Scan for the cell matching the given text and deliver its (X, Y) coordinate at center. 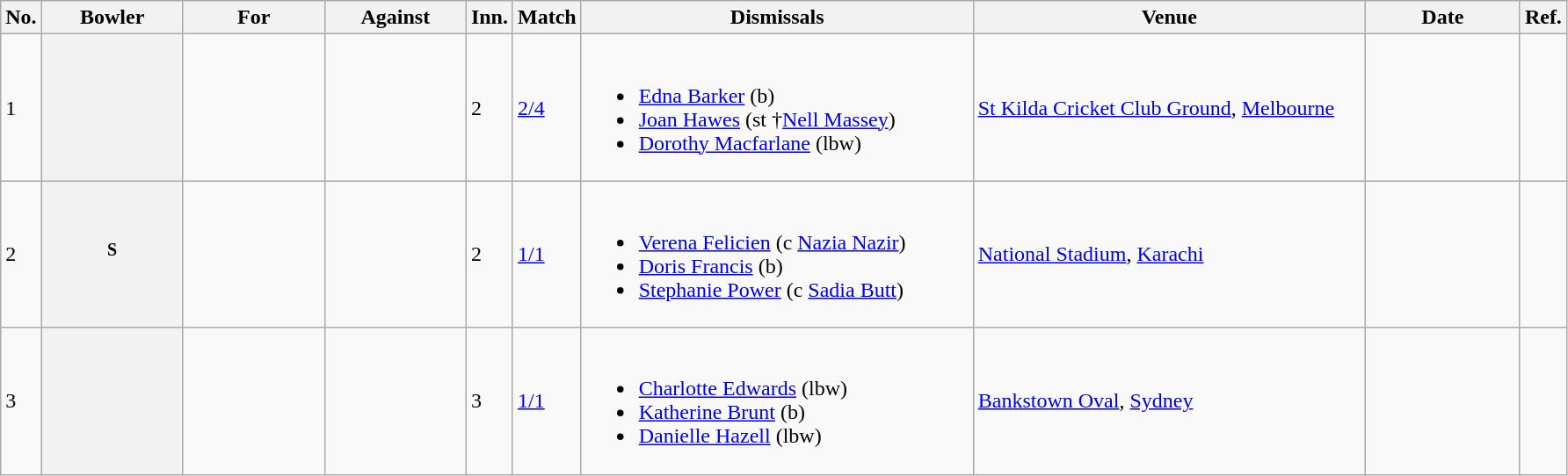
Match (547, 18)
No. (21, 18)
Edna Barker (b)Joan Hawes (st †Nell Massey)Dorothy Macfarlane (lbw) (777, 107)
Charlotte Edwards (lbw)Katherine Brunt (b)Danielle Hazell (lbw) (777, 400)
Bankstown Oval, Sydney (1169, 400)
2/4 (547, 107)
Date (1442, 18)
Venue (1169, 18)
For (253, 18)
Against (396, 18)
Bowler (113, 18)
National Stadium, Karachi (1169, 255)
St Kilda Cricket Club Ground, Melbourne (1169, 107)
Ref. (1543, 18)
Inn. (489, 18)
Verena Felicien (c Nazia Nazir)Doris Francis (b)Stephanie Power (c Sadia Butt) (777, 255)
S (113, 255)
1 (21, 107)
Dismissals (777, 18)
